Return the [X, Y] coordinate for the center point of the cell that contains the specified text.  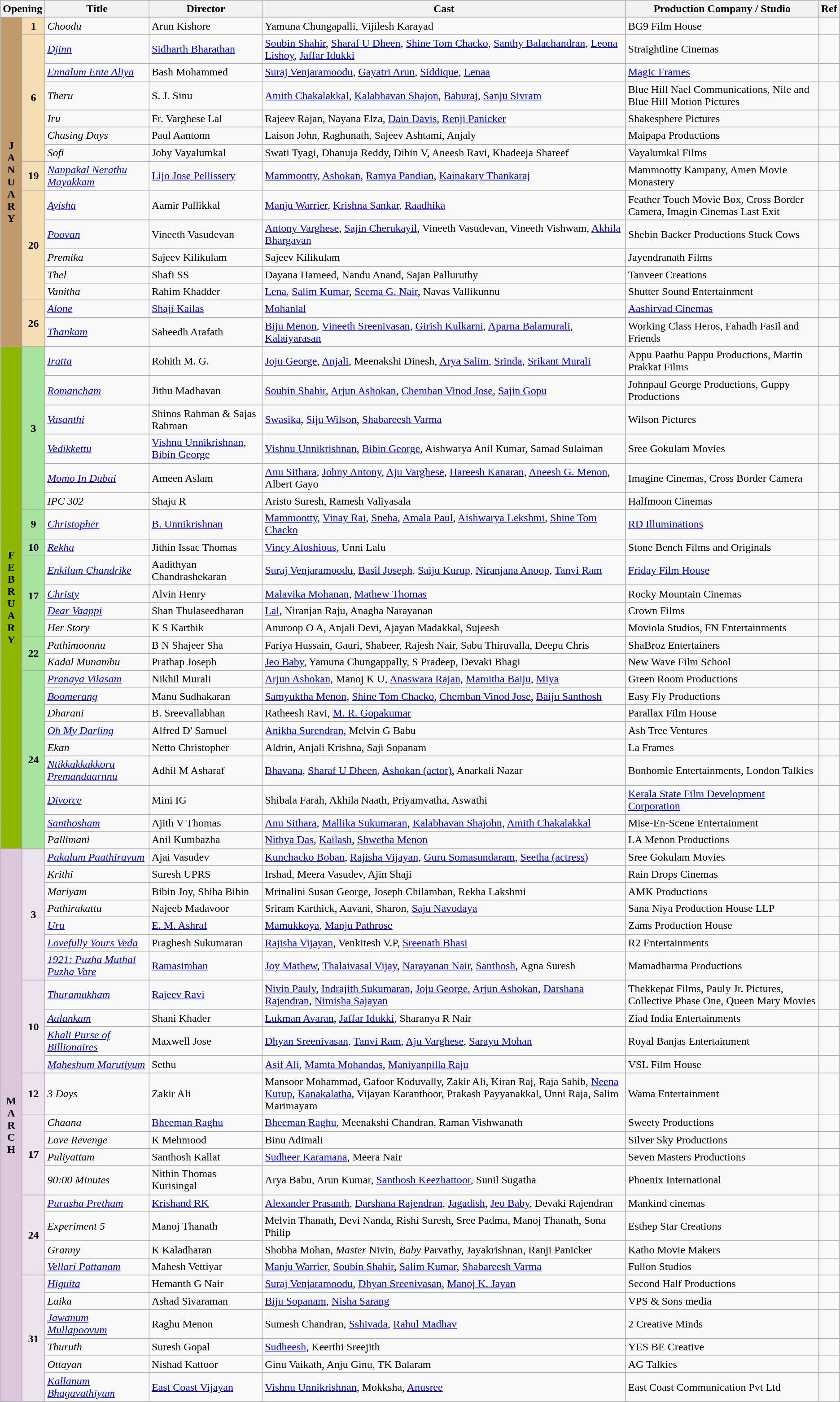
Dhyan Sreenivasan, Tanvi Ram, Aju Varghese, Sarayu Mohan [444, 1042]
Oh My Darling [97, 730]
Joby Vayalumkal [206, 153]
Suraj Venjaramoodu, Gayatri Arun, Siddique, Lenaa [444, 72]
Dear Vaappi [97, 611]
Nithya Das, Kailash, Shwetha Menon [444, 840]
Shebin Backer Productions Stuck Cows [722, 234]
Alone [97, 309]
Shobha Mohan, Master Nivin, Baby Parvathy, Jayakrishnan, Ranji Panicker [444, 1249]
Praghesh Sukumaran [206, 942]
Opening [22, 9]
K S Karthik [206, 628]
Ayisha [97, 205]
Bonhomie Entertainments, London Talkies [722, 770]
3 Days [97, 1094]
JANUARY [12, 182]
Joy Mathew, Thalaivasal Vijay, Narayanan Nair, Santhosh, Agna Suresh [444, 966]
Maheshum Marutiyum [97, 1064]
Chaana [97, 1123]
Blue Hill Nael Communications, Nile and Blue Hill Motion Pictures [722, 95]
Ziad India Entertainments [722, 1018]
VSL Film House [722, 1064]
Friday Film House [722, 570]
Vishnu Unnikrishnan, Mokksha, Anusree [444, 1387]
Adhil M Asharaf [206, 770]
Vedikkettu [97, 449]
Aristo Suresh, Ramesh Valiyasala [444, 501]
Thankam [97, 332]
Binu Adimali [444, 1140]
Crown Films [722, 611]
Ajith V Thomas [206, 823]
Raghu Menon [206, 1324]
Higuita [97, 1283]
Sethu [206, 1064]
Shani Khader [206, 1018]
Krishand RK [206, 1203]
Ash Tree Ventures [722, 730]
Suraj Venjaramoodu, Dhyan Sreenivasan, Manoj K. Jayan [444, 1283]
Anuroop O A, Anjali Devi, Ajayan Madakkal, Sujeesh [444, 628]
Suraj Venjaramoodu, Basil Joseph, Saiju Kurup, Niranjana Anoop, Tanvi Ram [444, 570]
Najeeb Madavoor [206, 908]
Vincy Aloshious, Unni Lalu [444, 547]
Anikha Surendran, Melvin G Babu [444, 730]
Rekha [97, 547]
Theru [97, 95]
Ameen Aslam [206, 478]
Lijo Jose Pellissery [206, 176]
90:00 Minutes [97, 1180]
BG9 Film House [722, 26]
Pranaya Vilasam [97, 679]
Iratta [97, 361]
RD Illuminations [722, 524]
Shakesphere Pictures [722, 119]
Thuruth [97, 1347]
Sidharth Bharathan [206, 49]
20 [33, 245]
Jithin Issac Thomas [206, 547]
Melvin Thanath, Devi Nanda, Rishi Suresh, Sree Padma, Manoj Thanath, Sona Philip [444, 1226]
Pathirakattu [97, 908]
Aalankam [97, 1018]
Aldrin, Anjali Krishna, Saji Sopanam [444, 747]
AMK Productions [722, 891]
Dharani [97, 713]
Vineeth Vasudevan [206, 234]
Alfred D' Samuel [206, 730]
Katho Movie Makers [722, 1249]
Nithin Thomas Kurisingal [206, 1180]
Vishnu Unnikrishnan, Bibin George [206, 449]
Love Revenge [97, 1140]
Paul Aantonn [206, 136]
Sriram Karthick, Aavani, Sharon, Saju Navodaya [444, 908]
Stone Bench Films and Originals [722, 547]
Granny [97, 1249]
Shutter Sound Entertainment [722, 292]
Dayana Hameed, Nandu Anand, Sajan Palluruthy [444, 274]
Santhosham [97, 823]
Maxwell Jose [206, 1042]
Vasanthi [97, 419]
La Frames [722, 747]
Imagine Cinemas, Cross Border Camera [722, 478]
Arya Babu, Arun Kumar, Santhosh Keezhattoor, Sunil Sugatha [444, 1180]
Shan Thulaseedharan [206, 611]
VPS & Sons media [722, 1301]
Thekkepat Films, Pauly Jr. Pictures, Collective Phase One, Queen Mary Movies [722, 995]
Mariyam [97, 891]
Irshad, Meera Vasudev, Ajin Shaji [444, 874]
6 [33, 98]
Phoenix International [722, 1180]
Anil Kumbazha [206, 840]
Momo In Dubai [97, 478]
Ramasimhan [206, 966]
Nivin Pauly, Indrajith Sukumaran, Joju George, Arjun Ashokan, Darshana Rajendran, Nimisha Sajayan [444, 995]
K Mehmood [206, 1140]
Aamir Pallikkal [206, 205]
Ntikkakkakkoru Premandaarnnu [97, 770]
Bheeman Raghu [206, 1123]
Johnpaul George Productions, Guppy Productions [722, 391]
East Coast Vijayan [206, 1387]
Biju Sopanam, Nisha Sarang [444, 1301]
Fr. Varghese Lal [206, 119]
Bhavana, Sharaf U Dheen, Ashokan (actor), Anarkali Nazar [444, 770]
Purusha Pretham [97, 1203]
Mankind cinemas [722, 1203]
Mamukkoya, Manju Pathrose [444, 925]
Fariya Hussain, Gauri, Shabeer, Rajesh Nair, Sabu Thiruvalla, Deepu Chris [444, 645]
Prathap Joseph [206, 662]
Lukman Avaran, Jaffar Idukki, Sharanya R Nair [444, 1018]
Ennalum Ente Aliya [97, 72]
New Wave Film School [722, 662]
Netto Christopher [206, 747]
Magic Frames [722, 72]
Christy [97, 593]
Rain Drops Cinemas [722, 874]
Fullon Studios [722, 1266]
Hemanth G Nair [206, 1283]
Sudheesh, Keerthi Sreejith [444, 1347]
Shibala Farah, Akhila Naath, Priyamvatha, Aswathi [444, 800]
22 [33, 654]
Krithi [97, 874]
Cast [444, 9]
Swasika, Siju Wilson, Shabareesh Varma [444, 419]
K Kaladharan [206, 1249]
Mrinalini Susan George, Joseph Chilamban, Rekha Lakshmi [444, 891]
19 [33, 176]
Asif Ali, Mamta Mohandas, Maniyanpilla Raju [444, 1064]
Thuramukham [97, 995]
Soubin Shahir, Sharaf U Dheen, Shine Tom Chacko, Santhy Balachandran, Leona Lishoy, Jaffar Idukki [444, 49]
Sweety Productions [722, 1123]
ShaBroz Entertainers [722, 645]
Rajeev Rajan, Nayana Elza, Dain Davis, Renji Panicker [444, 119]
Antony Varghese, Sajin Cherukayil, Vineeth Vasudevan, Vineeth Vishwam, Akhila Bhargavan [444, 234]
Pathimoonnu [97, 645]
B. Sreevallabhan [206, 713]
Second Half Productions [722, 1283]
Appu Paathu Pappu Productions, Martin Prakkat Films [722, 361]
9 [33, 524]
Rocky Mountain Cinemas [722, 593]
Ratheesh Ravi, M. R. Gopakumar [444, 713]
Khali Purse of Billionaires [97, 1042]
Choodu [97, 26]
Ekan [97, 747]
Vayalumkal Films [722, 153]
Christopher [97, 524]
Mise-En-Scene Entertainment [722, 823]
Mini IG [206, 800]
Santhosh Kallat [206, 1157]
12 [33, 1094]
FEBRUARY [12, 598]
Rahim Khadder [206, 292]
Chasing Days [97, 136]
Lal, Niranjan Raju, Anagha Narayanan [444, 611]
Mammootty Kampany, Amen Movie Monastery [722, 176]
Jeo Baby, Yamuna Chungappally, S Pradeep, Devaki Bhagi [444, 662]
Suresh UPRS [206, 874]
Pallimani [97, 840]
Vellari Pattanam [97, 1266]
Swati Tyagi, Dhanuja Reddy, Dibin V, Aneesh Ravi, Khadeeja Shareef [444, 153]
Royal Banjas Entertainment [722, 1042]
Shaji Kailas [206, 309]
B N Shajeer Sha [206, 645]
31 [33, 1338]
Ashad Sivaraman [206, 1301]
Shafi SS [206, 274]
1 [33, 26]
Boomerang [97, 696]
Lovefully Yours Veda [97, 942]
Mammootty, Vinay Rai, Sneha, Amala Paul, Aishwarya Lekshmi, Shine Tom Chacko [444, 524]
Straightline Cinemas [722, 49]
Mammootty, Ashokan, Ramya Pandian, Kainakary Thankaraj [444, 176]
MARCH [12, 1125]
Soubin Shahir, Arjun Ashokan, Chemban Vinod Jose, Sajin Gopu [444, 391]
Rajeev Ravi [206, 995]
Halfmoon Cinemas [722, 501]
Kerala State Film Development Corporation [722, 800]
Arun Kishore [206, 26]
Mahesh Vettiyar [206, 1266]
Iru [97, 119]
Experiment 5 [97, 1226]
Bash Mohammed [206, 72]
B. Unnikrishnan [206, 524]
Sumesh Chandran, Sshivada, Rahul Madhav [444, 1324]
Maipapa Productions [722, 136]
Wilson Pictures [722, 419]
2 Creative Minds [722, 1324]
Kunchacko Boban, Rajisha Vijayan, Guru Somasundaram, Seetha (actress) [444, 857]
Malavika Mohanan, Mathew Thomas [444, 593]
Jawanum Mullapoovum [97, 1324]
Samyuktha Menon, Shine Tom Chacko, Chemban Vinod Jose, Baiju Santhosh [444, 696]
Esthep Star Creations [722, 1226]
Anu Sithara, Johny Antony, Aju Varghese, Hareesh Kanaran, Aneesh G. Menon, Albert Gayo [444, 478]
Aashirvad Cinemas [722, 309]
Premika [97, 257]
Zakir Ali [206, 1094]
Manoj Thanath [206, 1226]
Shaju R [206, 501]
Alvin Henry [206, 593]
Yamuna Chungapalli, Vijilesh Karayad [444, 26]
Working Class Heros, Fahadh Fasil and Friends [722, 332]
Production Company / Studio [722, 9]
LA Menon Productions [722, 840]
E. M. Ashraf [206, 925]
Manju Warrier, Krishna Sankar, Raadhika [444, 205]
Vanitha [97, 292]
Ginu Vaikath, Anju Ginu, TK Balaram [444, 1364]
Amith Chakalakkal, Kalabhavan Shajon, Baburaj, Sanju Sivram [444, 95]
Nishad Kattoor [206, 1364]
Her Story [97, 628]
Djinn [97, 49]
Easy Fly Productions [722, 696]
Shinos Rahman & Sajas Rahman [206, 419]
Kadal Munambu [97, 662]
Bibin Joy, Shiha Bibin [206, 891]
Feather Touch Movie Box, Cross Border Camera, Imagin Cinemas Last Exit [722, 205]
Manju Warrier, Soubin Shahir, Salim Kumar, Shabareesh Varma [444, 1266]
Sudheer Karamana, Meera Nair [444, 1157]
Sofi [97, 153]
Title [97, 9]
Kallanum Bhagavathiyum [97, 1387]
Biju Menon, Vineeth Sreenivasan, Girish Kulkarni, Aparna Balamurali, Kalaiyarasan [444, 332]
R2 Entertainments [722, 942]
Saheedh Arafath [206, 332]
Alexander Prasanth, Darshana Rajendran, Jagadish, Jeo Baby, Devaki Rajendran [444, 1203]
Pakalum Paathiravum [97, 857]
Vishnu Unnikrishnan, Bibin George, Aishwarya Anil Kumar, Samad Sulaiman [444, 449]
Uru [97, 925]
Rajisha Vijayan, Venkitesh V.P, Sreenath Bhasi [444, 942]
Mamadharma Productions [722, 966]
AG Talkies [722, 1364]
Aadithyan Chandrashekaran [206, 570]
Nikhil Murali [206, 679]
Thel [97, 274]
Anu Sithara, Mallika Sukumaran, Kalabhavan Shajohn, Amith Chakalakkal [444, 823]
Enkilum Chandrike [97, 570]
Zams Production House [722, 925]
IPC 302 [97, 501]
Laison John, Raghunath, Sajeev Ashtami, Anjaly [444, 136]
Joju George, Anjali, Meenakshi Dinesh, Arya Salim, Srinda, Srikant Murali [444, 361]
Romancham [97, 391]
Seven Masters Productions [722, 1157]
Green Room Productions [722, 679]
Jithu Madhavan [206, 391]
Silver Sky Productions [722, 1140]
Laika [97, 1301]
Parallax Film House [722, 713]
Director [206, 9]
YES BE Creative [722, 1347]
S. J. Sinu [206, 95]
1921: Puzha Muthal Puzha Vare [97, 966]
Ref [829, 9]
East Coast Communication Pvt Ltd [722, 1387]
Manu Sudhakaran [206, 696]
Mohanlal [444, 309]
Sana Niya Production House LLP [722, 908]
Moviola Studios, FN Entertainments [722, 628]
26 [33, 323]
Lena, Salim Kumar, Seema G. Nair, Navas Vallikunnu [444, 292]
Arjun Ashokan, Manoj K U, Anaswara Rajan, Mamitha Baiju, Miya [444, 679]
Ajai Vasudev [206, 857]
Nanpakal Nerathu Mayakkam [97, 176]
Poovan [97, 234]
Suresh Gopal [206, 1347]
Wama Entertainment [722, 1094]
Rohith M. G. [206, 361]
Puliyattam [97, 1157]
Tanveer Creations [722, 274]
Divorce [97, 800]
Ottayan [97, 1364]
Bheeman Raghu, Meenakshi Chandran, Raman Vishwanath [444, 1123]
Jayendranath Films [722, 257]
